Identify which cell holds the provided text, then report its (X, Y) central coordinate. 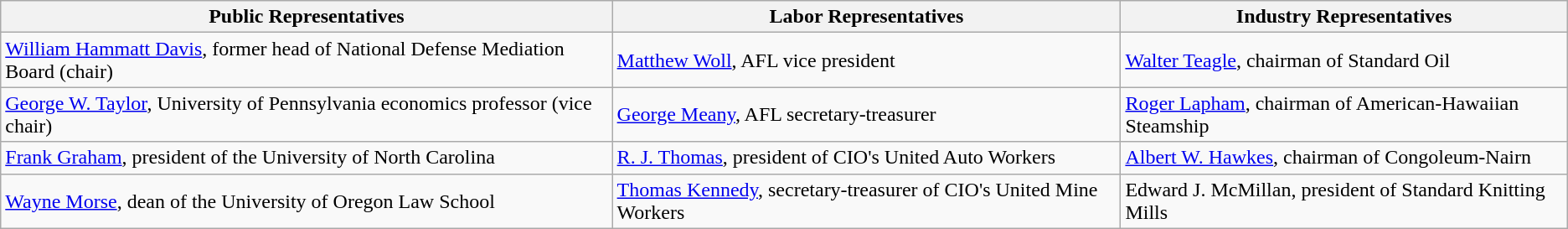
Roger Lapham, chairman of American-Hawaiian Steamship (1344, 114)
R. J. Thomas, president of CIO's United Auto Workers (866, 158)
Edward J. McMillan, president of Standard Knitting Mills (1344, 201)
Wayne Morse, dean of the University of Oregon Law School (307, 201)
Matthew Woll, AFL vice president (866, 60)
William Hammatt Davis, former head of National Defense Mediation Board (chair) (307, 60)
Labor Representatives (866, 17)
Albert W. Hawkes, chairman of Congoleum-Nairn (1344, 158)
Walter Teagle, chairman of Standard Oil (1344, 60)
Industry Representatives (1344, 17)
George W. Taylor, University of Pennsylvania economics professor (vice chair) (307, 114)
Frank Graham, president of the University of North Carolina (307, 158)
Public Representatives (307, 17)
Thomas Kennedy, secretary-treasurer of CIO's United Mine Workers (866, 201)
George Meany, AFL secretary-treasurer (866, 114)
